Locate the cell with the specified text and output its (X, Y) center coordinate. 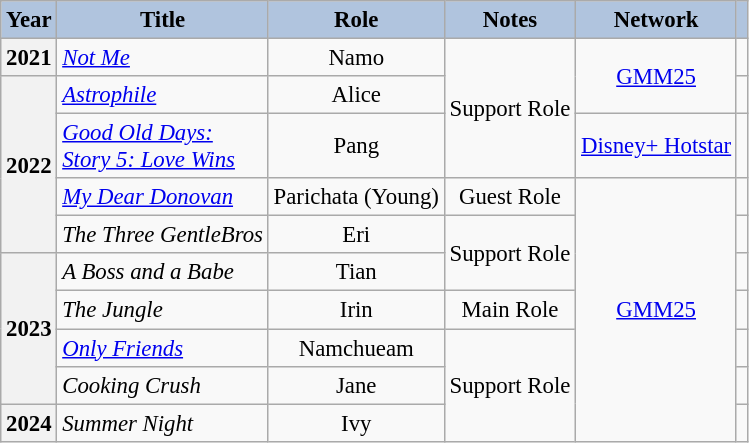
2023 (29, 329)
Ivy (356, 423)
Cooking Crush (162, 385)
My Dear Donovan (162, 197)
The Jungle (162, 310)
Pang (356, 146)
Guest Role (510, 197)
Tian (356, 273)
Summer Night (162, 423)
Namo (356, 58)
Eri (356, 235)
Role (356, 20)
Notes (510, 20)
Alice (356, 95)
Namchueam (356, 348)
Irin (356, 310)
Good Old Days:Story 5: Love Wins (162, 146)
Parichata (Young) (356, 197)
Jane (356, 385)
The Three GentleBros (162, 235)
Not Me (162, 58)
Year (29, 20)
Network (656, 20)
Title (162, 20)
2024 (29, 423)
2021 (29, 58)
Disney+ Hotstar (656, 146)
A Boss and a Babe (162, 273)
Only Friends (162, 348)
2022 (29, 164)
Main Role (510, 310)
Astrophile (162, 95)
